Return the [X, Y] coordinate for the center point of the cell that contains the specified text.  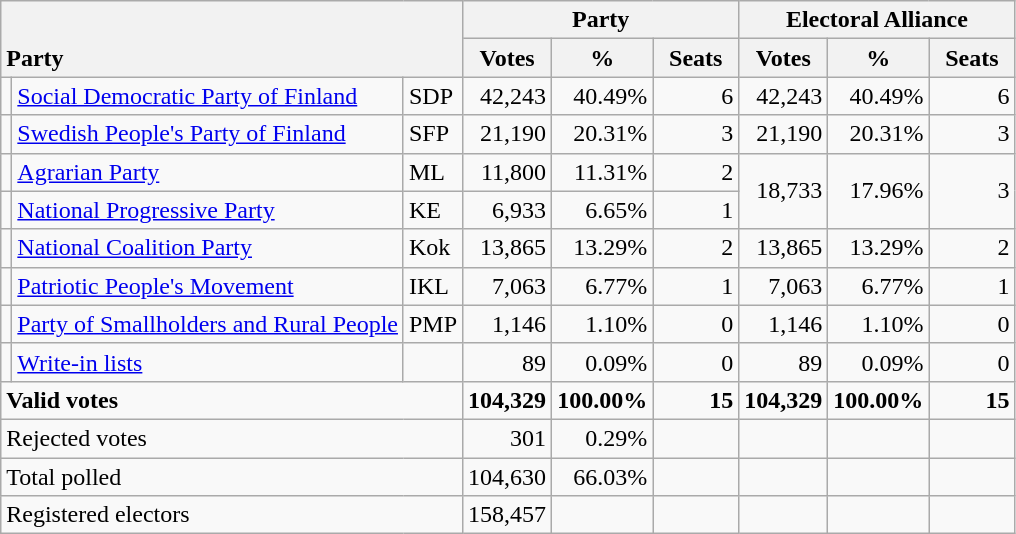
Swedish People's Party of Finland [208, 134]
11,800 [508, 172]
Valid votes [232, 400]
National Progressive Party [208, 210]
11.31% [602, 172]
ML [432, 172]
SDP [432, 96]
Registered electors [232, 515]
National Coalition Party [208, 248]
6,933 [508, 210]
Social Democratic Party of Finland [208, 96]
158,457 [508, 515]
66.03% [602, 477]
0.29% [602, 438]
Party of Smallholders and Rural People [208, 324]
SFP [432, 134]
Patriotic People's Movement [208, 286]
104,630 [508, 477]
18,733 [784, 191]
Kok [432, 248]
IKL [432, 286]
17.96% [878, 191]
6.65% [602, 210]
PMP [432, 324]
Rejected votes [232, 438]
Total polled [232, 477]
Agrarian Party [208, 172]
Write-in lists [208, 362]
KE [432, 210]
Electoral Alliance [877, 20]
301 [508, 438]
